Return the (x, y) coordinate for the center point of the cell that contains the specified text.  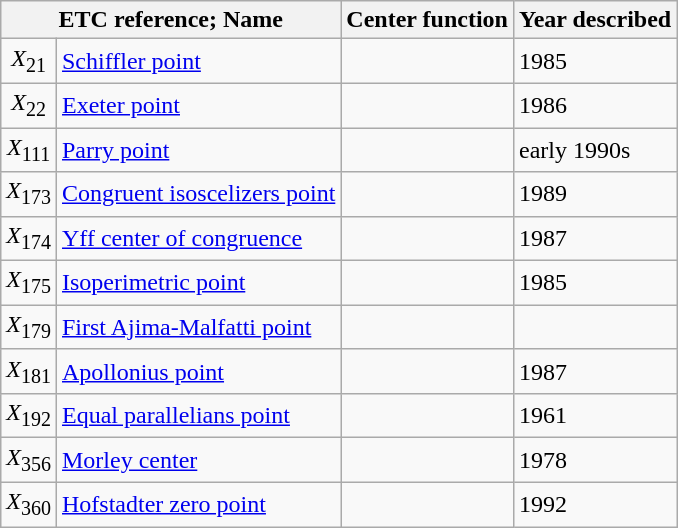
X192 (29, 416)
Exeter point (198, 105)
1989 (594, 194)
X174 (29, 238)
Apollonius point (198, 371)
1978 (594, 460)
Congruent isoscelizers point (198, 194)
1992 (594, 504)
X179 (29, 327)
First Ajima-Malfatti point (198, 327)
X360 (29, 504)
X21 (29, 61)
X22 (29, 105)
Equal parallelians point (198, 416)
Isoperimetric point (198, 283)
X175 (29, 283)
1986 (594, 105)
Hofstadter zero point (198, 504)
ETC reference; Name (171, 20)
X173 (29, 194)
Parry point (198, 150)
1961 (594, 416)
Schiffler point (198, 61)
Center function (428, 20)
X356 (29, 460)
Yff center of congruence (198, 238)
X181 (29, 371)
Morley center (198, 460)
early 1990s (594, 150)
X111 (29, 150)
Year described (594, 20)
